Identify which cell holds the provided text, then report its (x, y) central coordinate. 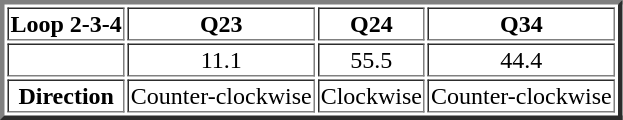
Q24 (372, 24)
Q34 (522, 24)
Loop 2-3-4 (66, 24)
Q23 (222, 24)
Clockwise (372, 96)
55.5 (372, 60)
Direction (66, 96)
11.1 (222, 60)
44.4 (522, 60)
